Capture the cell that displays the provided text and extract its (x, y) central coordinate. 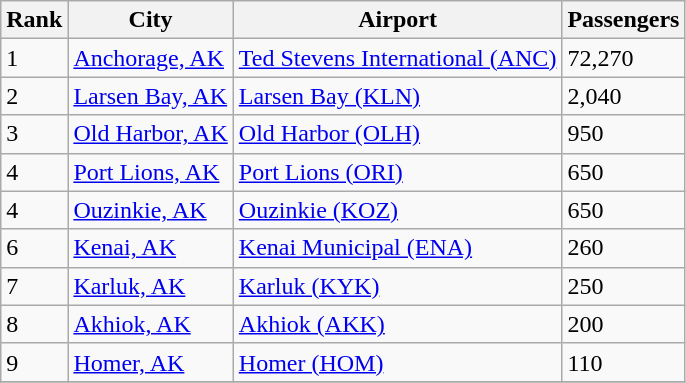
Port Lions, AK (150, 172)
Ouzinkie (KOZ) (398, 210)
Kenai Municipal (ENA) (398, 248)
Ted Stevens International (ANC) (398, 58)
1 (34, 58)
Karluk, AK (150, 286)
Akhiok (AKK) (398, 324)
950 (624, 134)
6 (34, 248)
Port Lions (ORI) (398, 172)
Anchorage, AK (150, 58)
9 (34, 362)
Airport (398, 20)
8 (34, 324)
110 (624, 362)
Homer (HOM) (398, 362)
Akhiok, AK (150, 324)
Larsen Bay (KLN) (398, 96)
Passengers (624, 20)
Old Harbor (OLH) (398, 134)
City (150, 20)
Karluk (KYK) (398, 286)
Old Harbor, AK (150, 134)
200 (624, 324)
72,270 (624, 58)
3 (34, 134)
260 (624, 248)
Homer, AK (150, 362)
2 (34, 96)
Rank (34, 20)
7 (34, 286)
2,040 (624, 96)
250 (624, 286)
Ouzinkie, AK (150, 210)
Kenai, AK (150, 248)
Larsen Bay, AK (150, 96)
